Output the [x, y] coordinate of the center of the cell containing the given text.  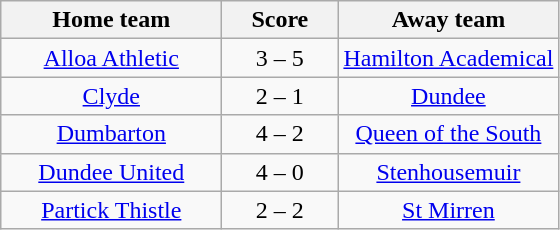
Dumbarton [112, 134]
4 – 2 [280, 134]
Hamilton Academical [448, 58]
Stenhousemuir [448, 172]
3 – 5 [280, 58]
Partick Thistle [112, 210]
Home team [112, 20]
Clyde [112, 96]
2 – 1 [280, 96]
4 – 0 [280, 172]
Away team [448, 20]
Dundee United [112, 172]
2 – 2 [280, 210]
Dundee [448, 96]
Score [280, 20]
St Mirren [448, 210]
Alloa Athletic [112, 58]
Queen of the South [448, 134]
